Pinpoint the cell where the given text exists, returning its [x, y] midpoint coordinate. 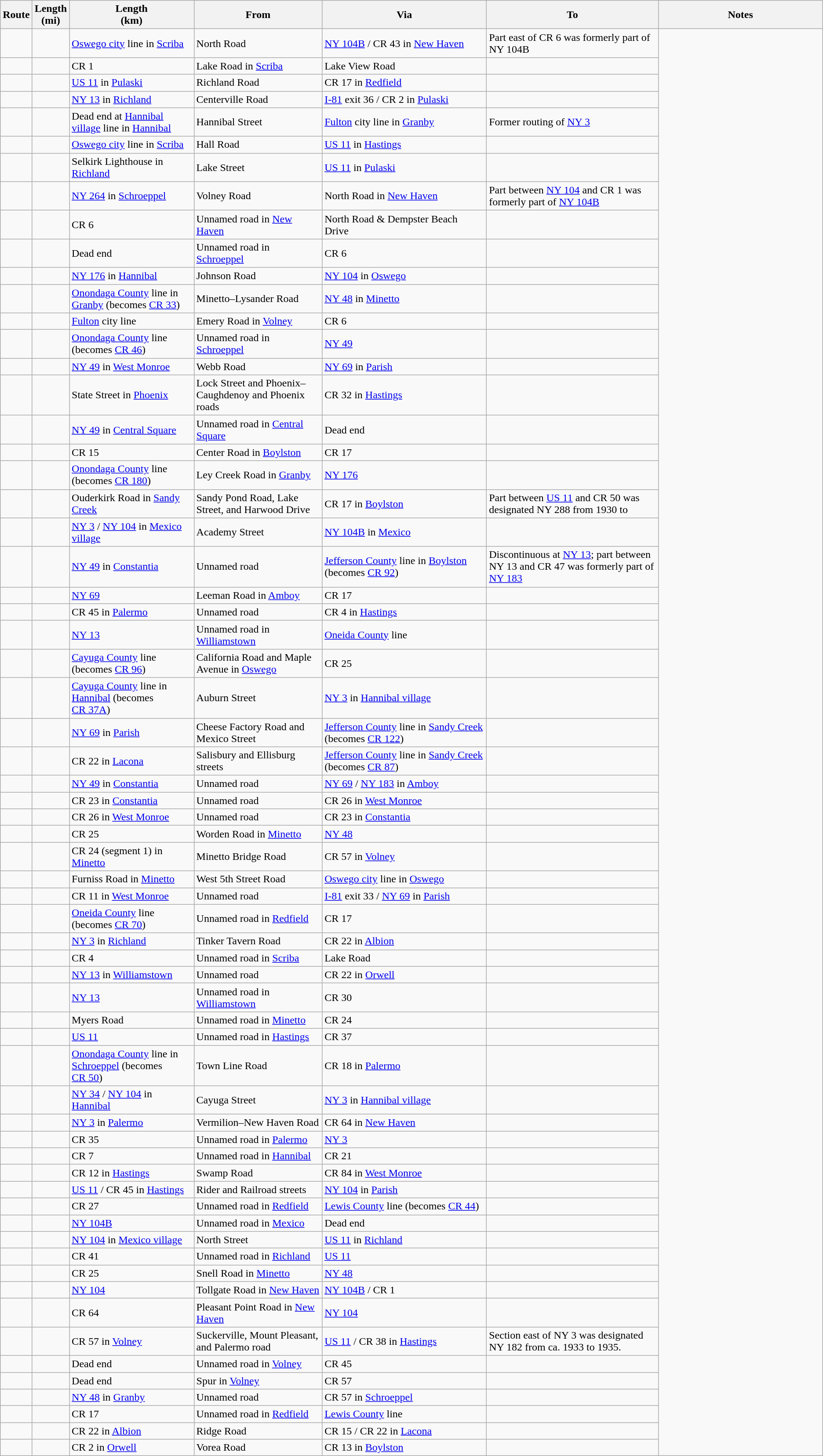
Lake Street [258, 167]
NY 13 in Richland [132, 99]
Ley Creek Road in Granby [258, 475]
Lewis County line (becomes CR 44) [404, 1206]
NY 104B in Mexico [404, 532]
NY 13 in Williamstown [132, 975]
Lake View Road [404, 66]
North Street [258, 1240]
North Road & Dempster Beach Drive [404, 224]
Spur in Volney [258, 1381]
CR 4 in Hastings [404, 612]
CR 45 [404, 1364]
Volney Road [258, 196]
CR 24 (segment 1) in Minetto [132, 856]
NY 104 in Oswego [404, 276]
CR 22 in Orwell [404, 975]
NY 49 in West Monroe [132, 367]
Length(mi) [51, 15]
CR 35 [132, 1139]
NY 49 [404, 344]
Hannibal Street [258, 122]
CR 7 [132, 1156]
CR 64 in New Haven [404, 1123]
Part between US 11 and CR 50 was designated NY 288 from 1930 to [572, 504]
NY 176 in Hannibal [132, 276]
CR 30 [404, 997]
US 11 / CR 38 in Hastings [404, 1341]
Route [16, 15]
NY 48 in Granby [132, 1398]
CR 15 / CR 22 in Lacona [404, 1431]
NY 48 in Minetto [404, 298]
CR 13 in Boylston [404, 1448]
Town Line Road [258, 1066]
Unnamed road in Mexico [258, 1223]
Lock Street and Phoenix–Caughdenoy and Phoenix roads [258, 395]
Ouderkirk Road in Sandy Creek [132, 504]
Part east of CR 6 was formerly part of NY 104B [572, 43]
CR 1 [132, 66]
NY 176 [404, 475]
Sandy Pond Road, Lake Street, and Harwood Drive [258, 504]
NY 104 in Mexico village [132, 1240]
Dead end at Hannibal village line in Hannibal [132, 122]
Unnamed road in New Haven [258, 224]
Onondaga County line in Schroeppel (becomes CR 50) [132, 1066]
Oswego city line in Oswego [404, 879]
Minetto Bridge Road [258, 856]
NY 104B [132, 1223]
Hall Road [258, 145]
NY 104B / CR 43 in New Haven [404, 43]
CR 57 in Schroeppel [404, 1398]
NY 104B / CR 1 [404, 1290]
NY 49 in Central Square [132, 430]
Notes [740, 15]
Emery Road in Volney [258, 321]
Pleasant Point Road in New Haven [258, 1313]
Vermilion–New Haven Road [258, 1123]
US 11 / CR 45 in Hastings [132, 1190]
Section east of NY 3 was designated NY 182 from ca. 1933 to 1935. [572, 1341]
Fulton city line in Granby [404, 122]
NY 69 [132, 595]
Cheese Factory Road and Mexico Street [258, 732]
West 5th Street Road [258, 879]
Cayuga County line (becomes CR 96) [132, 663]
Salisbury and Ellisburg streets [258, 761]
NY 69 / NY 183 in Amboy [404, 784]
Cayuga Street [258, 1100]
Selkirk Lighthouse in Richland [132, 167]
Unnamed road in Volney [258, 1364]
Leeman Road in Amboy [258, 595]
Minetto–Lysander Road [258, 298]
Unnamed road in Richland [258, 1256]
North Road in New Haven [404, 196]
California Road and Maple Avenue in Oswego [258, 663]
Myers Road [132, 1020]
Center Road in Boylston [258, 452]
CR 84 in West Monroe [404, 1173]
CR 37 [404, 1037]
Unnamed road in Central Square [258, 430]
Via [404, 15]
Vorea Road [258, 1448]
Academy Street [258, 532]
NY 3 in Palermo [132, 1123]
NY 34 / NY 104 in Hannibal [132, 1100]
Tinker Tavern Road [258, 941]
Cayuga County line in Hannibal (becomes CR 37A) [132, 698]
Swamp Road [258, 1173]
Rider and Railroad streets [258, 1190]
CR 27 [132, 1206]
Richland Road [258, 83]
Unnamed road in Hannibal [258, 1156]
Lewis County line [404, 1414]
Lake Road in Scriba [258, 66]
CR 17 in Boylston [404, 504]
US 11 in Hastings [404, 145]
CR 17 in Redfield [404, 83]
Ridge Road [258, 1431]
Oneida County line (becomes CR 70) [132, 919]
To [572, 15]
Unnamed road in Minetto [258, 1020]
Snell Road in Minetto [258, 1273]
I-81 exit 33 / NY 69 in Parish [404, 896]
CR 12 in Hastings [132, 1173]
Former routing of NY 3 [572, 122]
Centerville Road [258, 99]
Onondaga County line (becomes CR 46) [132, 344]
I-81 exit 36 / CR 2 in Pulaski [404, 99]
CR 45 in Palermo [132, 612]
Auburn Street [258, 698]
Furniss Road in Minetto [132, 879]
Part between NY 104 and CR 1 was formerly part of NY 104B [572, 196]
Jefferson County line in Boylston (becomes CR 92) [404, 567]
Fulton city line [132, 321]
CR 24 [404, 1020]
Unnamed road in Scriba [258, 958]
Length(km) [132, 15]
NY 104 in Parish [404, 1190]
NY 264 in Schroeppel [132, 196]
CR 4 [132, 958]
CR 64 [132, 1313]
CR 32 in Hastings [404, 395]
Oneida County line [404, 635]
CR 21 [404, 1156]
NY 3 / NY 104 in Mexico village [132, 532]
Unnamed road in Palermo [258, 1139]
State Street in Phoenix [132, 395]
Worden Road in Minetto [258, 834]
CR 57 [404, 1381]
Onondaga County line in Granby (becomes CR 33) [132, 298]
CR 18 in Palermo [404, 1066]
NY 3 in Richland [132, 941]
Discontinuous at NY 13; part between NY 13 and CR 47 was formerly part of NY 183 [572, 567]
Suckerville, Mount Pleasant, and Palermo road [258, 1341]
Webb Road [258, 367]
North Road [258, 43]
Unnamed road in Hastings [258, 1037]
Jefferson County line in Sandy Creek (becomes CR 87) [404, 761]
Tollgate Road in New Haven [258, 1290]
CR 11 in West Monroe [132, 896]
Johnson Road [258, 276]
Lake Road [404, 958]
US 11 in Richland [404, 1240]
Onondaga County line (becomes CR 180) [132, 475]
Jefferson County line in Sandy Creek (becomes CR 122) [404, 732]
From [258, 15]
NY 3 [404, 1139]
CR 15 [132, 452]
CR 22 in Lacona [132, 761]
CR 41 [132, 1256]
CR 2 in Orwell [132, 1448]
